Identify which cell holds the provided text, then report its [x, y] central coordinate. 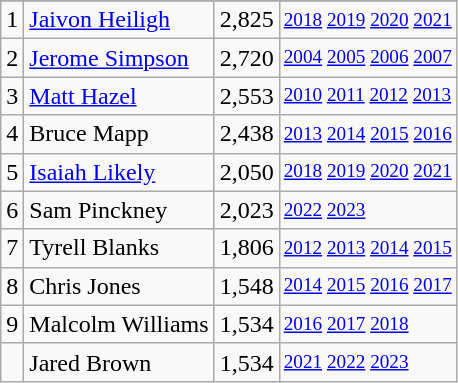
2,050 [246, 172]
2,023 [246, 210]
Bruce Mapp [119, 134]
2,825 [246, 20]
Jerome Simpson [119, 58]
2013 2014 2015 2016 [368, 134]
2014 2015 2016 2017 [368, 286]
4 [12, 134]
2010 2011 2012 2013 [368, 96]
Malcolm Williams [119, 324]
2,720 [246, 58]
2021 2022 2023 [368, 362]
3 [12, 96]
Tyrell Blanks [119, 248]
6 [12, 210]
1,806 [246, 248]
Matt Hazel [119, 96]
2022 2023 [368, 210]
Jared Brown [119, 362]
8 [12, 286]
5 [12, 172]
7 [12, 248]
2 [12, 58]
2012 2013 2014 2015 [368, 248]
1 [12, 20]
Chris Jones [119, 286]
Sam Pinckney [119, 210]
Jaivon Heiligh [119, 20]
9 [12, 324]
2016 2017 2018 [368, 324]
2004 2005 2006 2007 [368, 58]
2,438 [246, 134]
Isaiah Likely [119, 172]
2,553 [246, 96]
1,548 [246, 286]
